Output the (X, Y) coordinate of the center of the cell containing the given text.  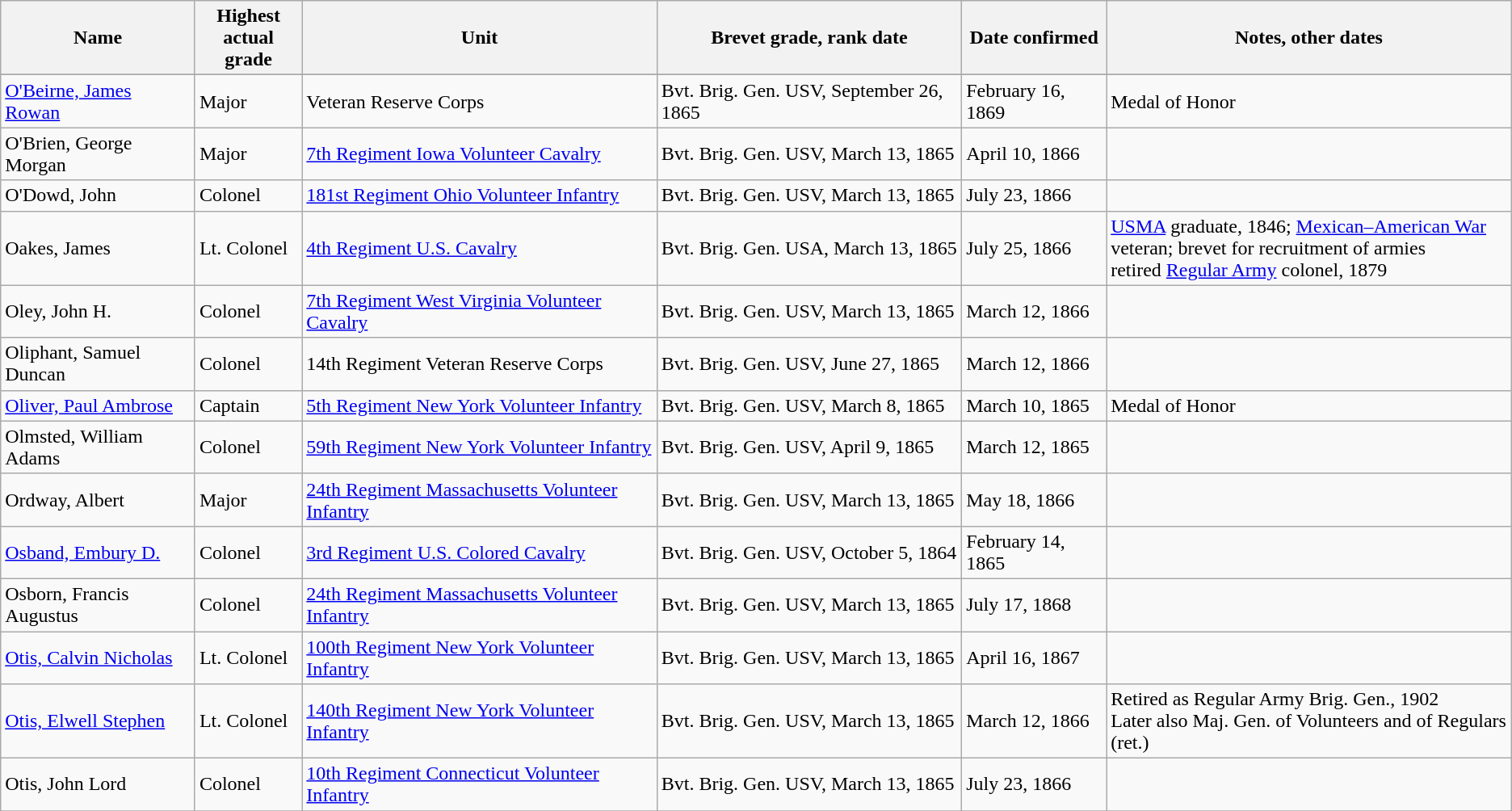
Otis, John Lord (99, 785)
July 25, 1866 (1034, 248)
O'Beirne, James Rowan (99, 102)
59th Regiment New York Volunteer Infantry (480, 448)
Otis, Calvin Nicholas (99, 658)
Ordway, Albert (99, 499)
Bvt. Brig. Gen. USV, March 8, 1865 (809, 405)
Osband, Embury D. (99, 553)
Unit (480, 38)
Oakes, James (99, 248)
Otis, Elwell Stephen (99, 721)
Notes, other dates (1309, 38)
March 12, 1865 (1034, 448)
April 16, 1867 (1034, 658)
February 14, 1865 (1034, 553)
Bvt. Brig. Gen. USV, June 27, 1865 (809, 363)
O'Dowd, John (99, 195)
5th Regiment New York Volunteer Infantry (480, 405)
USMA graduate, 1846; Mexican–American Warveteran; brevet for recruitment of armiesretired Regular Army colonel, 1879 (1309, 248)
Bvt. Brig. Gen. USV, April 9, 1865 (809, 448)
Date confirmed (1034, 38)
10th Regiment Connecticut Volunteer Infantry (480, 785)
O'Brien, George Morgan (99, 153)
February 16, 1869 (1034, 102)
Retired as Regular Army Brig. Gen., 1902Later also Maj. Gen. of Volunteers and of Regulars (ret.) (1309, 721)
Bvt. Brig. Gen. USA, March 13, 1865 (809, 248)
Bvt. Brig. Gen. USV, September 26, 1865 (809, 102)
Oliphant, Samuel Duncan (99, 363)
May 18, 1866 (1034, 499)
Oliver, Paul Ambrose (99, 405)
Name (99, 38)
Oley, John H. (99, 312)
April 10, 1866 (1034, 153)
181st Regiment Ohio Volunteer Infantry (480, 195)
3rd Regiment U.S. Colored Cavalry (480, 553)
Brevet grade, rank date (809, 38)
140th Regiment New York Volunteer Infantry (480, 721)
Veteran Reserve Corps (480, 102)
Captain (248, 405)
4th Regiment U.S. Cavalry (480, 248)
100th Regiment New York Volunteer Infantry (480, 658)
March 10, 1865 (1034, 405)
Olmsted, William Adams (99, 448)
Highestactual grade (248, 38)
Osborn, Francis Augustus (99, 604)
14th Regiment Veteran Reserve Corps (480, 363)
7th Regiment West Virginia Volunteer Cavalry (480, 312)
7th Regiment Iowa Volunteer Cavalry (480, 153)
July 17, 1868 (1034, 604)
Bvt. Brig. Gen. USV, October 5, 1864 (809, 553)
